Determine the (X, Y) coordinate at the center of the cell enclosing the given text.  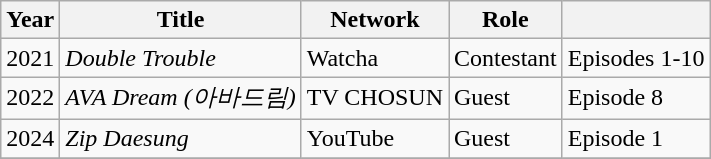
2024 (30, 138)
Double Trouble (180, 58)
Zip Daesung (180, 138)
Watcha (374, 58)
YouTube (374, 138)
Episodes 1-10 (636, 58)
TV CHOSUN (374, 98)
2022 (30, 98)
Contestant (505, 58)
Episode 8 (636, 98)
Title (180, 20)
Network (374, 20)
Episode 1 (636, 138)
Year (30, 20)
2021 (30, 58)
AVA Dream (아바드림) (180, 98)
Role (505, 20)
